Extract the (X, Y) coordinate from the center of the cell holding the provided text.  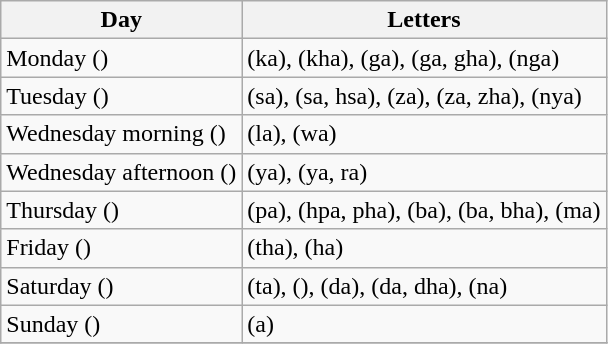
Saturday () (122, 286)
(ta), (), (da), (da, dha), (na) (424, 286)
Day (122, 20)
(sa), (sa, hsa), (za), (za, zha), (nya) (424, 96)
(la), (wa) (424, 134)
(ya), (ya, ra) (424, 172)
(tha), (ha) (424, 248)
Wednesday morning () (122, 134)
Letters (424, 20)
(a) (424, 324)
(ka), (kha), (ga), (ga, gha), (nga) (424, 58)
Sunday () (122, 324)
Thursday () (122, 210)
Wednesday afternoon () (122, 172)
Monday () (122, 58)
Tuesday () (122, 96)
Friday () (122, 248)
(pa), (hpa, pha), (ba), (ba, bha), (ma) (424, 210)
